Return the [x, y] coordinate for the center point of the cell that contains the specified text.  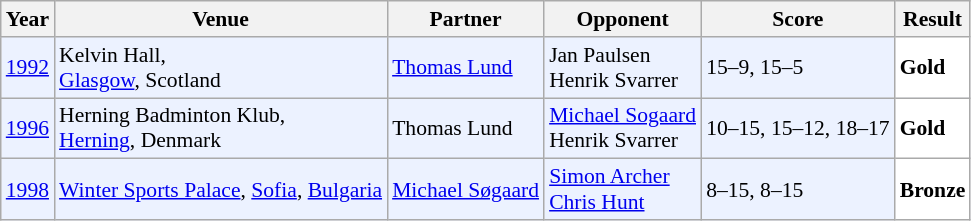
10–15, 15–12, 18–17 [798, 128]
Michael Sogaard Henrik Svarrer [622, 128]
Year [28, 19]
Partner [466, 19]
8–15, 8–15 [798, 190]
Michael Søgaard [466, 190]
Score [798, 19]
Kelvin Hall,Glasgow, Scotland [220, 68]
Venue [220, 19]
Result [933, 19]
Simon Archer Chris Hunt [622, 190]
Opponent [622, 19]
Winter Sports Palace, Sofia, Bulgaria [220, 190]
Jan Paulsen Henrik Svarrer [622, 68]
Herning Badminton Klub,Herning, Denmark [220, 128]
Bronze [933, 190]
1996 [28, 128]
1998 [28, 190]
1992 [28, 68]
15–9, 15–5 [798, 68]
